Output the (x, y) coordinate of the center of the cell containing the given text.  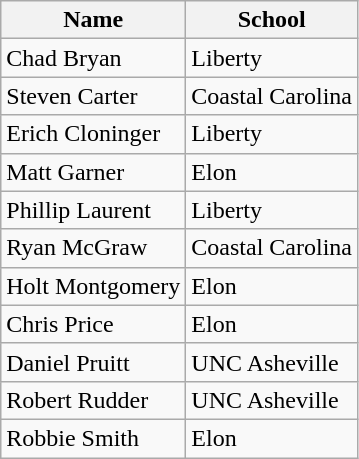
Robbie Smith (94, 438)
School (272, 20)
Phillip Laurent (94, 210)
Robert Rudder (94, 400)
Ryan McGraw (94, 248)
Holt Montgomery (94, 286)
Matt Garner (94, 172)
Steven Carter (94, 96)
Chris Price (94, 324)
Chad Bryan (94, 58)
Erich Cloninger (94, 134)
Daniel Pruitt (94, 362)
Name (94, 20)
